Identify which cell holds the provided text, then report its (x, y) central coordinate. 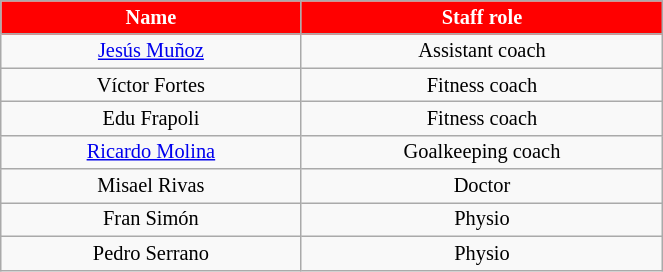
Staff role (482, 17)
Fran Simón (151, 219)
Name (151, 17)
Víctor Fortes (151, 85)
Assistant coach (482, 51)
Goalkeeping coach (482, 152)
Misael Rivas (151, 186)
Edu Frapoli (151, 118)
Jesús Muñoz (151, 51)
Doctor (482, 186)
Pedro Serrano (151, 253)
Ricardo Molina (151, 152)
